For the text-containing cell, return its midpoint in [X, Y] coordinate format. 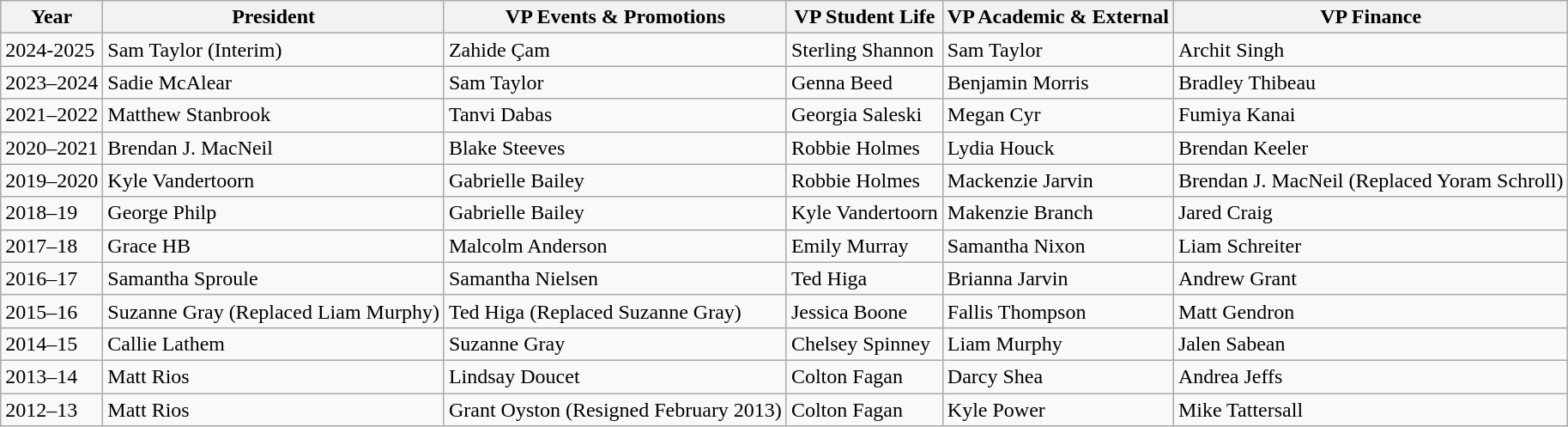
Jared Craig [1371, 213]
Samantha Nielsen [614, 278]
Suzanne Gray (Replaced Liam Murphy) [274, 311]
Fallis Thompson [1057, 311]
Sadie McAlear [274, 82]
VP Finance [1371, 17]
Zahide Çam [614, 50]
Sam Taylor (Interim) [274, 50]
Mike Tattersall [1371, 410]
2017–18 [51, 246]
2012–13 [51, 410]
Brianna Jarvin [1057, 278]
Archit Singh [1371, 50]
Liam Murphy [1057, 344]
Sterling Shannon [864, 50]
Emily Murray [864, 246]
Samantha Nixon [1057, 246]
Ted Higa [864, 278]
2018–19 [51, 213]
Blake Steeves [614, 148]
Lindsay Doucet [614, 376]
VP Events & Promotions [614, 17]
2023–2024 [51, 82]
2015–16 [51, 311]
Brendan J. MacNeil [274, 148]
Brendan Keeler [1371, 148]
George Philp [274, 213]
Grace HB [274, 246]
Megan Cyr [1057, 115]
Brendan J. MacNeil (Replaced Yoram Schroll) [1371, 180]
Tanvi Dabas [614, 115]
Andrew Grant [1371, 278]
Callie Lathem [274, 344]
Year [51, 17]
Grant Oyston (Resigned February 2013) [614, 410]
2016–17 [51, 278]
Benjamin Morris [1057, 82]
Malcolm Anderson [614, 246]
Darcy Shea [1057, 376]
2024-2025 [51, 50]
Georgia Saleski [864, 115]
Chelsey Spinney [864, 344]
President [274, 17]
Ted Higa (Replaced Suzanne Gray) [614, 311]
Lydia Houck [1057, 148]
Makenzie Branch [1057, 213]
Mackenzie Jarvin [1057, 180]
2013–14 [51, 376]
Kyle Power [1057, 410]
2021–2022 [51, 115]
Genna Beed [864, 82]
2014–15 [51, 344]
VP Academic & External [1057, 17]
Suzanne Gray [614, 344]
Matt Gendron [1371, 311]
Jalen Sabean [1371, 344]
2019–2020 [51, 180]
Samantha Sproule [274, 278]
Matthew Stanbrook [274, 115]
Jessica Boone [864, 311]
VP Student Life [864, 17]
Bradley Thibeau [1371, 82]
Andrea Jeffs [1371, 376]
Fumiya Kanai [1371, 115]
Liam Schreiter [1371, 246]
2020–2021 [51, 148]
